Provide the [X, Y] coordinate of the cell's center where the given text is located.  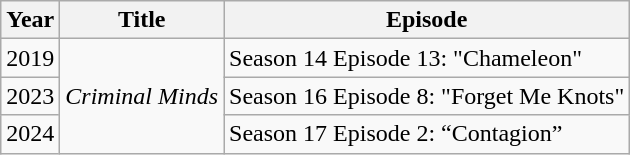
Season 16 Episode 8: "Forget Me Knots" [427, 96]
Season 14 Episode 13: "Chameleon" [427, 58]
2023 [30, 96]
Episode [427, 20]
2019 [30, 58]
Title [142, 20]
Season 17 Episode 2: “Contagion” [427, 134]
Criminal Minds [142, 96]
2024 [30, 134]
Year [30, 20]
